Return the [X, Y] coordinate for the center point of the cell that contains the specified text.  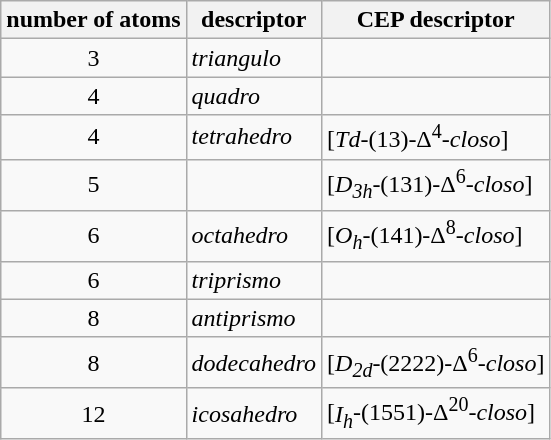
icosahedro [254, 414]
CEP descriptor [436, 20]
octahedro [254, 236]
triprismo [254, 280]
[Td-(13)-Δ4-closo] [436, 138]
number of atoms [94, 20]
triangulo [254, 58]
[Oh-(141)-Δ8-closo] [436, 236]
tetrahedro [254, 138]
[D3h-(131)-Δ6-closo] [436, 184]
descriptor [254, 20]
antiprismo [254, 318]
dodecahedro [254, 362]
[Ih-(1551)-Δ20-closo] [436, 414]
12 [94, 414]
3 [94, 58]
quadro [254, 96]
5 [94, 184]
[D2d-(2222)-Δ6-closo] [436, 362]
